Determine the (X, Y) coordinate at the center of the cell enclosing the given text.  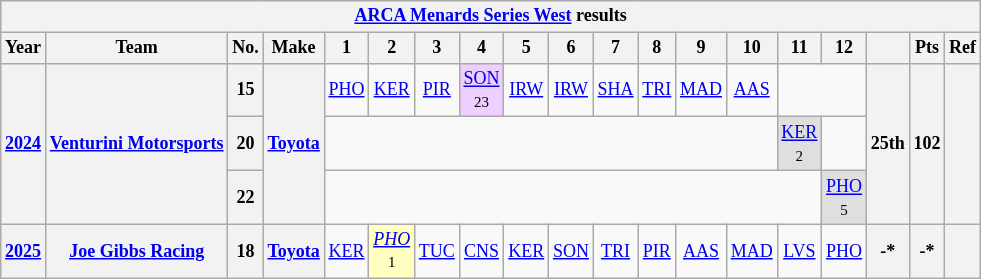
2025 (24, 251)
KER2 (800, 144)
18 (246, 251)
Make (294, 48)
2 (392, 48)
1 (346, 48)
8 (657, 48)
SHA (616, 90)
Venturini Motorsports (136, 144)
SON (572, 251)
Pts (927, 48)
4 (482, 48)
Ref (963, 48)
102 (927, 144)
Joe Gibbs Racing (136, 251)
PHO5 (844, 197)
2024 (24, 144)
10 (752, 48)
11 (800, 48)
9 (702, 48)
ARCA Menards Series West results (491, 16)
25th (888, 144)
22 (246, 197)
6 (572, 48)
No. (246, 48)
15 (246, 90)
TUC (438, 251)
Year (24, 48)
LVS (800, 251)
CNS (482, 251)
20 (246, 144)
3 (438, 48)
5 (526, 48)
Team (136, 48)
7 (616, 48)
SON23 (482, 90)
PHO1 (392, 251)
12 (844, 48)
